Capture the cell that displays the provided text and extract its (X, Y) central coordinate. 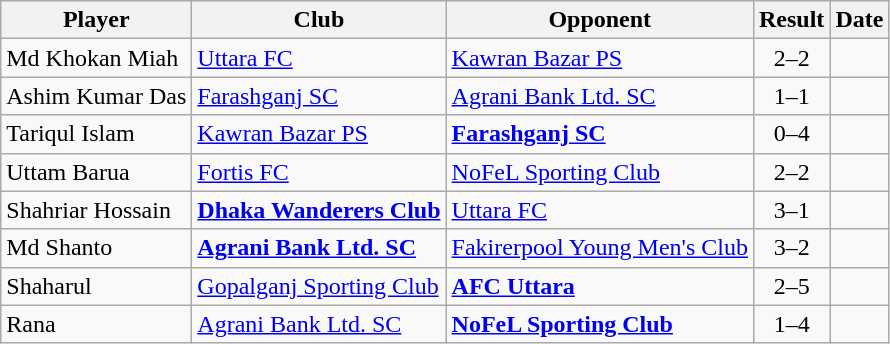
Opponent (600, 20)
AFC Uttara (600, 286)
Tariqul Islam (96, 134)
2–5 (791, 286)
Md Shanto (96, 248)
Fortis FC (319, 172)
3–2 (791, 248)
Rana (96, 324)
Club (319, 20)
Shahriar Hossain (96, 210)
Uttam Barua (96, 172)
Gopalganj Sporting Club (319, 286)
Fakirerpool Young Men's Club (600, 248)
Md Khokan Miah (96, 58)
1–1 (791, 96)
0–4 (791, 134)
Dhaka Wanderers Club (319, 210)
1–4 (791, 324)
Player (96, 20)
Result (791, 20)
Ashim Kumar Das (96, 96)
Date (860, 20)
Shaharul (96, 286)
3–1 (791, 210)
